Extract the [x, y] coordinate from the center of the cell holding the provided text.  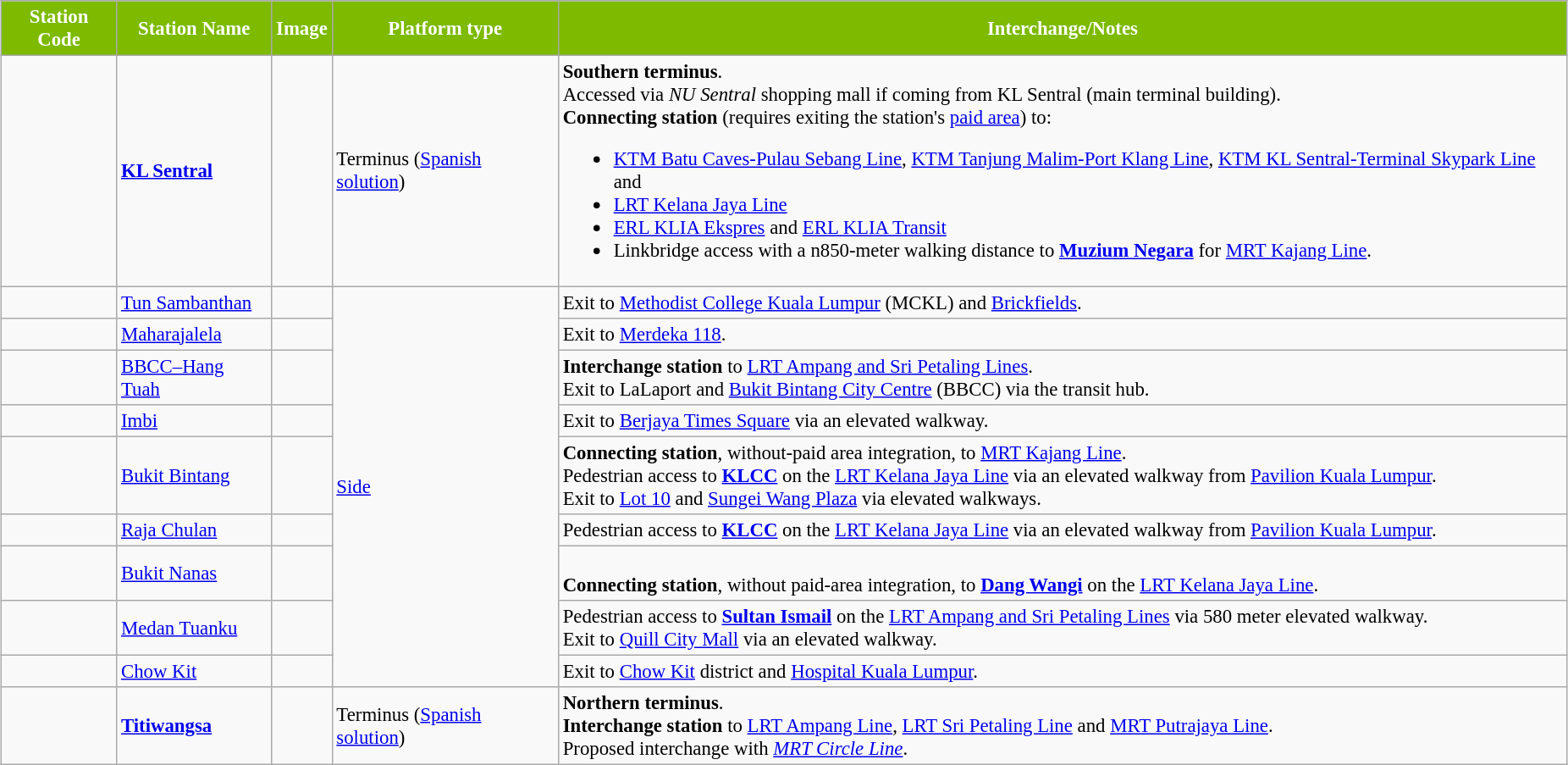
Maharajalela [195, 334]
Interchange/Notes [1062, 29]
Northern terminus.Interchange station to LRT Ampang Line, LRT Sri Petaling Line and MRT Putrajaya Line.Proposed interchange with MRT Circle Line. [1062, 726]
Platform type [445, 29]
Exit to Berjaya Times Square via an elevated walkway. [1062, 420]
Bukit Nanas [195, 573]
BBCC–Hang Tuah [195, 378]
Interchange station to LRT Ampang and Sri Petaling Lines.Exit to LaLaport and Bukit Bintang City Centre (BBCC) via the transit hub. [1062, 378]
Pedestrian access to KLCC on the LRT Kelana Jaya Line via an elevated walkway from Pavilion Kuala Lumpur. [1062, 530]
Exit to Methodist College Kuala Lumpur (MCKL) and Brickfields. [1062, 302]
Image [301, 29]
Tun Sambanthan [195, 302]
Chow Kit [195, 671]
Raja Chulan [195, 530]
Station Name [195, 29]
KL Sentral [195, 171]
Exit to Chow Kit district and Hospital Kuala Lumpur. [1062, 671]
Connecting station, without paid-area integration, to Dang Wangi on the LRT Kelana Jaya Line. [1062, 573]
Titiwangsa [195, 726]
Station Code [59, 29]
Side [445, 486]
Medan Tuanku [195, 629]
Exit to Merdeka 118. [1062, 334]
Imbi [195, 420]
Bukit Bintang [195, 475]
